Pinpoint the cell where the given text exists, returning its (x, y) midpoint coordinate. 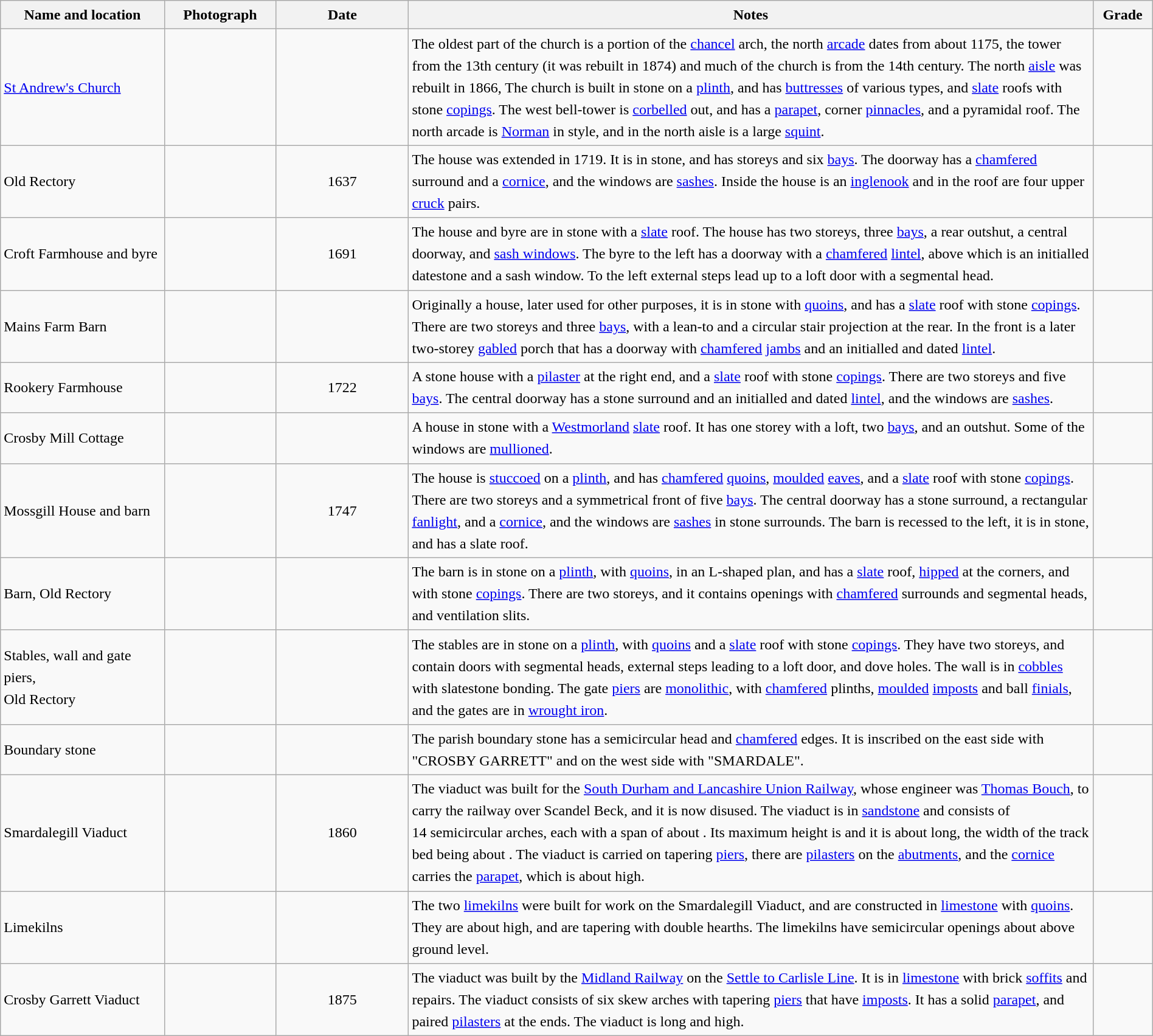
1747 (342, 511)
Mossgill House and barn (83, 511)
Notes (750, 15)
1637 (342, 181)
Old Rectory (83, 181)
Stables, wall and gate piers,Old Rectory (83, 677)
A house in stone with a Westmorland slate roof. It has one storey with a loft, two bays, and an outshut. Some of the windows are mullioned. (750, 438)
Crosby Garrett Viaduct (83, 1000)
Rookery Farmhouse (83, 388)
Name and location (83, 15)
Crosby Mill Cottage (83, 438)
Barn, Old Rectory (83, 593)
1860 (342, 833)
Limekilns (83, 928)
1722 (342, 388)
Boundary stone (83, 749)
Smardalegill Viaduct (83, 833)
Photograph (220, 15)
Grade (1123, 15)
1691 (342, 254)
Mains Farm Barn (83, 326)
Date (342, 15)
1875 (342, 1000)
St Andrew's Church (83, 88)
Croft Farmhouse and byre (83, 254)
